Pinpoint the cell where the given text exists, returning its (X, Y) midpoint coordinate. 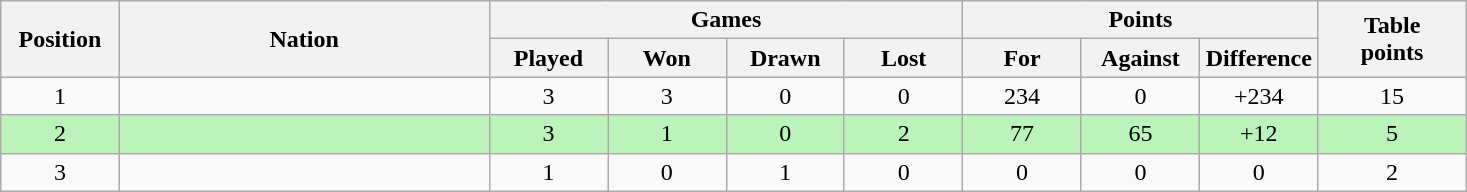
Tablepoints (1392, 39)
15 (1392, 96)
Drawn (785, 58)
+12 (1259, 134)
Played (548, 58)
Won (667, 58)
65 (1140, 134)
Lost (903, 58)
5 (1392, 134)
Against (1140, 58)
Games (726, 20)
Position (60, 39)
Nation (304, 39)
+234 (1259, 96)
Points (1140, 20)
For (1022, 58)
77 (1022, 134)
Difference (1259, 58)
234 (1022, 96)
